Scan for the cell matching the given text and deliver its [X, Y] coordinate at center. 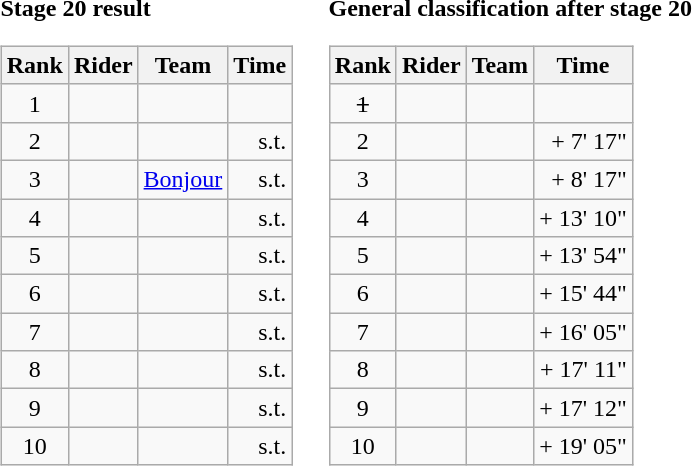
+ 7' 17" [584, 141]
+ 13' 54" [584, 256]
+ 8' 17" [584, 179]
+ 16' 05" [584, 332]
Bonjour [183, 179]
+ 13' 10" [584, 217]
+ 17' 11" [584, 370]
+ 19' 05" [584, 446]
+ 17' 12" [584, 408]
+ 15' 44" [584, 294]
